Identify which cell holds the provided text, then report its [x, y] central coordinate. 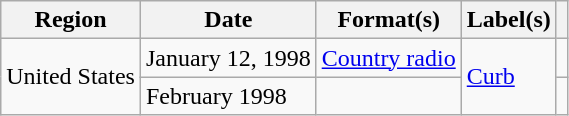
February 1998 [228, 96]
Date [228, 20]
Curb [508, 77]
Region [71, 20]
United States [71, 77]
Format(s) [388, 20]
Label(s) [508, 20]
January 12, 1998 [228, 58]
Country radio [388, 58]
